From the cell containing the given text, extract its center point as (x, y) coordinate. 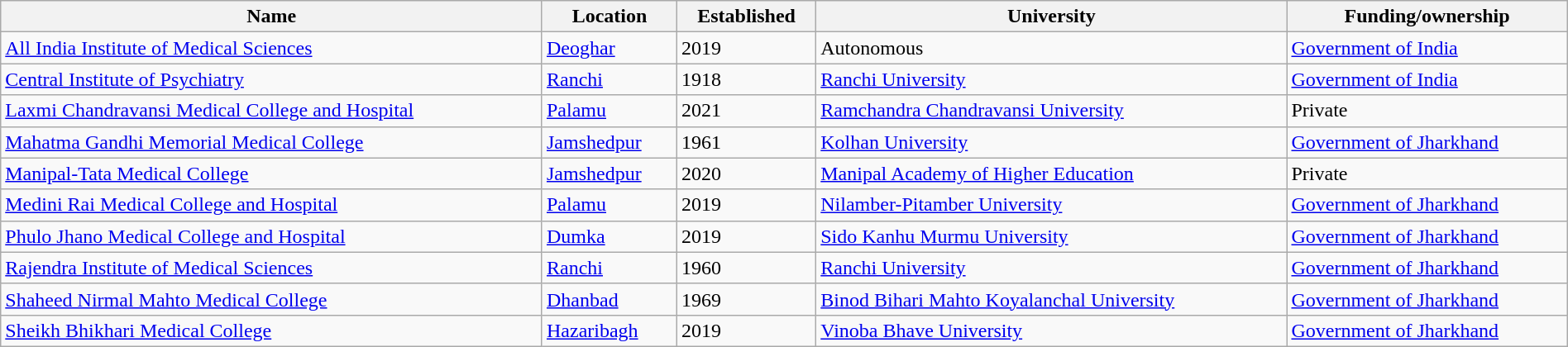
Shaheed Nirmal Mahto Medical College (271, 299)
Phulo Jhano Medical College and Hospital (271, 236)
Binod Bihari Mahto Koyalanchal University (1052, 299)
Vinoba Bhave University (1052, 330)
Dumka (609, 236)
Manipal-Tata Medical College (271, 173)
1961 (746, 142)
Sheikh Bhikhari Medical College (271, 330)
1918 (746, 79)
Sido Kanhu Murmu University (1052, 236)
All India Institute of Medical Sciences (271, 48)
Location (609, 17)
University (1052, 17)
2021 (746, 111)
Nilamber-Pitamber University (1052, 205)
Mahatma Gandhi Memorial Medical College (271, 142)
Kolhan University (1052, 142)
1960 (746, 268)
Funding/ownership (1427, 17)
Rajendra Institute of Medical Sciences (271, 268)
Central Institute of Psychiatry (271, 79)
Hazaribagh (609, 330)
Ramchandra Chandravansi University (1052, 111)
Laxmi Chandravansi Medical College and Hospital (271, 111)
Manipal Academy of Higher Education (1052, 173)
Deoghar (609, 48)
Dhanbad (609, 299)
Established (746, 17)
1969 (746, 299)
Medini Rai Medical College and Hospital (271, 205)
2020 (746, 173)
Autonomous (1052, 48)
Name (271, 17)
